From the cell containing the given text, extract its center point as (x, y) coordinate. 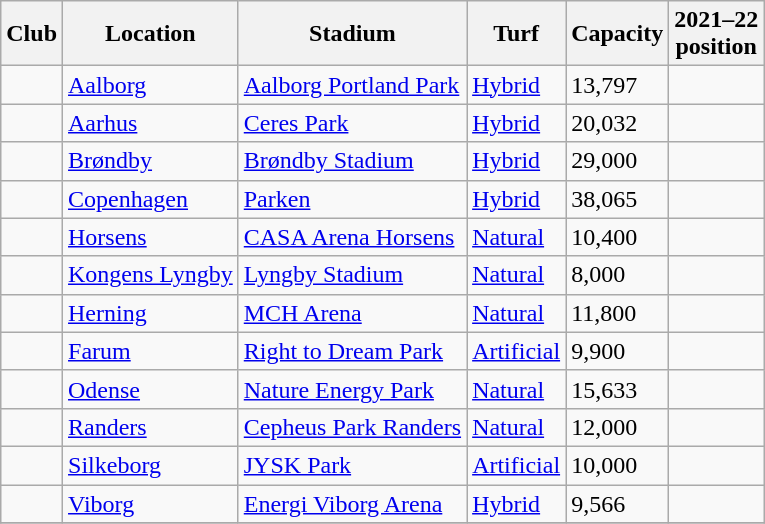
10,000 (618, 465)
Turf (516, 34)
Kongens Lyngby (151, 275)
10,400 (618, 237)
Farum (151, 351)
JYSK Park (352, 465)
Energi Viborg Arena (352, 503)
12,000 (618, 427)
Brøndby (151, 161)
2021–22position (716, 34)
Aalborg Portland Park (352, 85)
Location (151, 34)
20,032 (618, 123)
Odense (151, 389)
Right to Dream Park (352, 351)
CASA Arena Horsens (352, 237)
8,000 (618, 275)
Nature Energy Park (352, 389)
Viborg (151, 503)
Parken (352, 199)
Club (32, 34)
MCH Arena (352, 313)
Aarhus (151, 123)
Brøndby Stadium (352, 161)
38,065 (618, 199)
9,900 (618, 351)
Aalborg (151, 85)
Capacity (618, 34)
Ceres Park (352, 123)
Silkeborg (151, 465)
9,566 (618, 503)
29,000 (618, 161)
Randers (151, 427)
11,800 (618, 313)
Stadium (352, 34)
Copenhagen (151, 199)
Lyngby Stadium (352, 275)
15,633 (618, 389)
Cepheus Park Randers (352, 427)
13,797 (618, 85)
Horsens (151, 237)
Herning (151, 313)
